Search for the cell housing the specified text and yield its (X, Y) center coordinate. 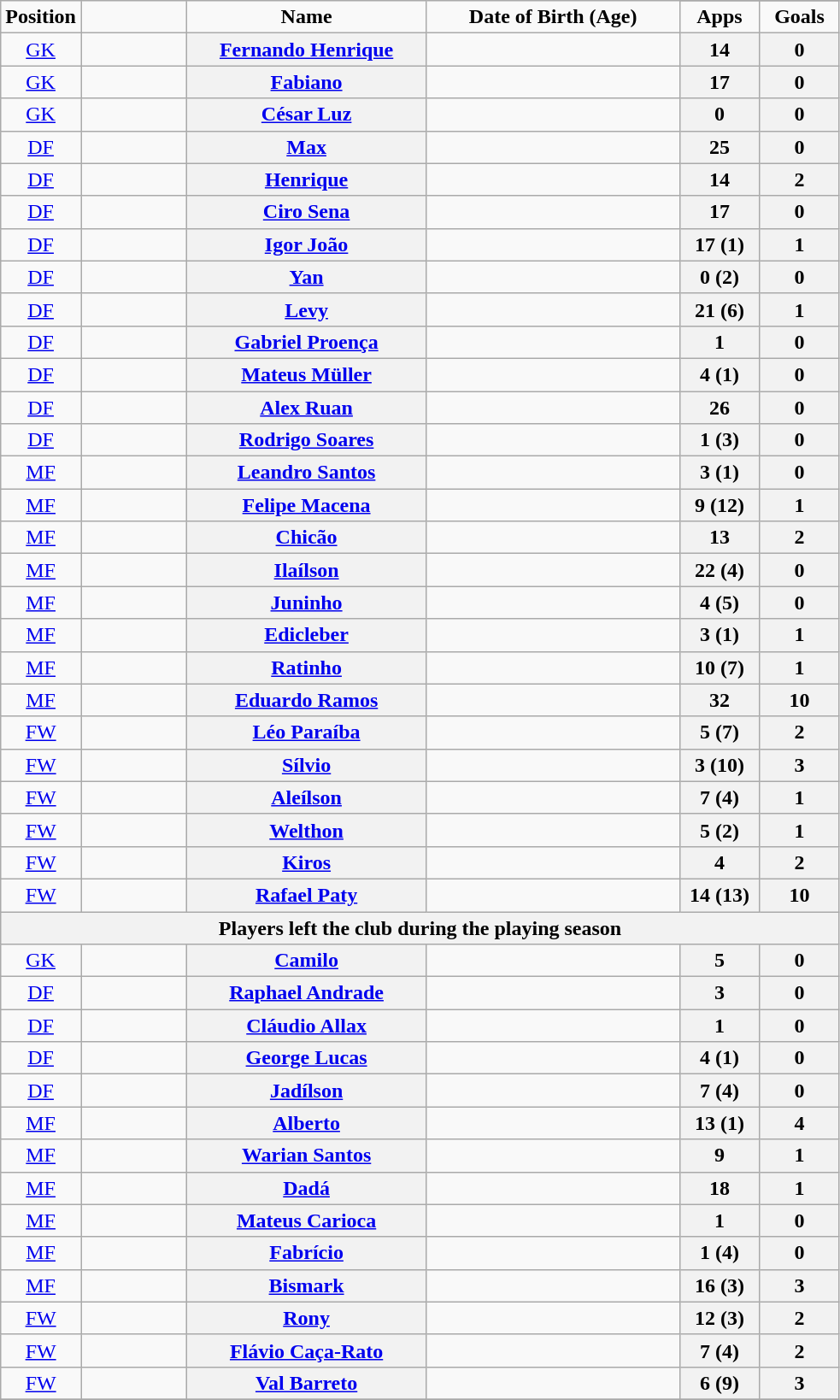
Raphael Andrade (306, 993)
Alberto (306, 1123)
Fernando Henrique (306, 50)
5 (720, 961)
Sílvio (306, 765)
Ilaílson (306, 570)
Goals (800, 17)
Eduardo Ramos (306, 700)
Camilo (306, 961)
18 (720, 1188)
Gabriel Proença (306, 342)
4 (5) (720, 603)
Igor João (306, 244)
Henrique (306, 179)
Val Barreto (306, 1383)
0 (2) (720, 277)
17 (1) (720, 244)
George Lucas (306, 1058)
9 (720, 1156)
Chicão (306, 538)
Max (306, 147)
Ratinho (306, 668)
5 (2) (720, 830)
Apps (720, 17)
Yan (306, 277)
32 (720, 700)
16 (3) (720, 1285)
1 (4) (720, 1253)
3 (10) (720, 765)
14 (13) (720, 895)
Léo Paraíba (306, 732)
Warian Santos (306, 1156)
Felipe Macena (306, 505)
Jadílson (306, 1091)
Fabrício (306, 1253)
Edicleber (306, 635)
Players left the club during the playing season (420, 927)
César Luz (306, 115)
6 (9) (720, 1383)
Fabiano (306, 82)
Welthon (306, 830)
Bismark (306, 1285)
Leandro Santos (306, 473)
Rony (306, 1318)
Alex Ruan (306, 408)
13 (720, 538)
Name (306, 17)
13 (1) (720, 1123)
22 (4) (720, 570)
Mateus Müller (306, 374)
Kiros (306, 862)
10 (7) (720, 668)
Position (41, 17)
Dadá (306, 1188)
Date of Birth (Age) (553, 17)
25 (720, 147)
Juninho (306, 603)
Ciro Sena (306, 212)
26 (720, 408)
12 (3) (720, 1318)
Levy (306, 309)
Flávio Caça-Rato (306, 1350)
9 (12) (720, 505)
Mateus Carioca (306, 1221)
5 (7) (720, 732)
Aleílson (306, 797)
Cláudio Allax (306, 1026)
21 (6) (720, 309)
1 (3) (720, 440)
Rafael Paty (306, 895)
Rodrigo Soares (306, 440)
